For the text-containing cell, return its midpoint in [X, Y] coordinate format. 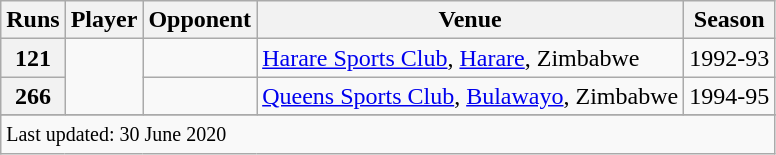
Season [730, 20]
121 [33, 58]
Runs [33, 20]
1994-95 [730, 96]
Venue [470, 20]
Queens Sports Club, Bulawayo, Zimbabwe [470, 96]
Opponent [200, 20]
Player [104, 20]
266 [33, 96]
Harare Sports Club, Harare, Zimbabwe [470, 58]
1992-93 [730, 58]
Last updated: 30 June 2020 [388, 134]
